Search for the cell housing the specified text and yield its [X, Y] center coordinate. 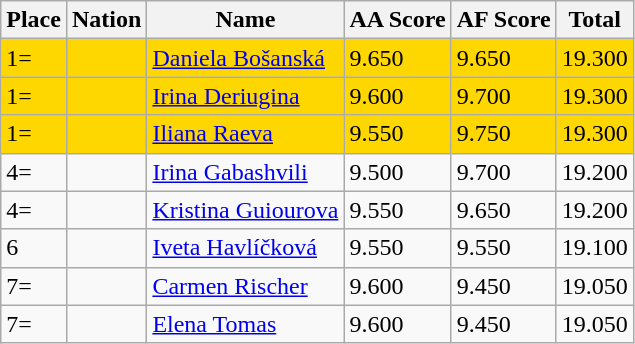
9.750 [504, 134]
Kristina Guiourova [246, 210]
Total [594, 20]
Irina Gabashvili [246, 172]
Iliana Raeva [246, 134]
Elena Tomas [246, 324]
Nation [106, 20]
Irina Deriugina [246, 96]
6 [34, 248]
AF Score [504, 20]
Place [34, 20]
Iveta Havlíčková [246, 248]
Name [246, 20]
9.500 [398, 172]
Daniela Bošanská [246, 58]
Carmen Rischer [246, 286]
19.100 [594, 248]
AA Score [398, 20]
